Capture the cell that displays the provided text and extract its (X, Y) central coordinate. 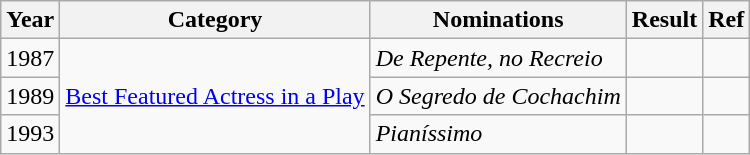
Result (664, 20)
Pianíssimo (498, 134)
Ref (726, 20)
Nominations (498, 20)
De Repente, no Recreio (498, 58)
1993 (30, 134)
Year (30, 20)
Best Featured Actress in a Play (215, 96)
Category (215, 20)
1987 (30, 58)
1989 (30, 96)
O Segredo de Cochachim (498, 96)
